Return (x, y) of the center of cell containing provided text 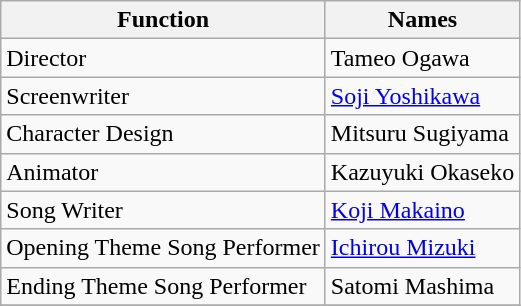
Screenwriter (164, 96)
Soji Yoshikawa (422, 96)
Mitsuru Sugiyama (422, 134)
Satomi Mashima (422, 286)
Director (164, 58)
Character Design (164, 134)
Koji Makaino (422, 210)
Song Writer (164, 210)
Kazuyuki Okaseko (422, 172)
Animator (164, 172)
Names (422, 20)
Opening Theme Song Performer (164, 248)
Tameo Ogawa (422, 58)
Function (164, 20)
Ichirou Mizuki (422, 248)
Ending Theme Song Performer (164, 286)
